Find where the given text appears and provide that cell's center as (X, Y) coordinate. 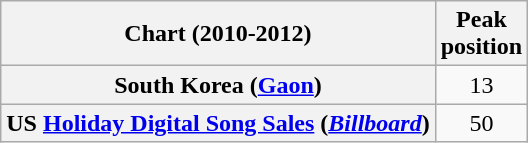
Chart (2010-2012) (218, 34)
13 (481, 85)
US Holiday Digital Song Sales (Billboard) (218, 123)
South Korea (Gaon) (218, 85)
Peakposition (481, 34)
50 (481, 123)
